For the text-containing cell, return its midpoint in (x, y) coordinate format. 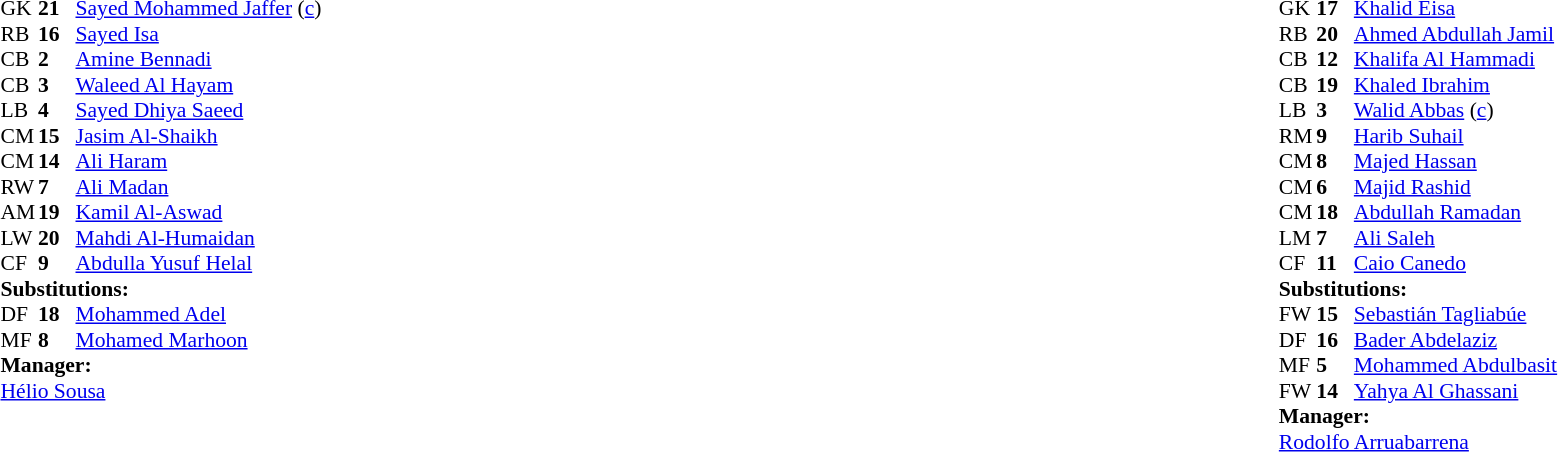
Waleed Al Hayam (199, 85)
Khaled Ibrahim (1456, 85)
6 (1335, 187)
RW (19, 187)
LM (1298, 238)
Yahya Al Ghassani (1456, 391)
4 (57, 111)
Mohammed Adel (199, 315)
Hélio Sousa (160, 391)
Majed Hassan (1456, 161)
RM (1298, 136)
12 (1335, 59)
Kamil Al-Aswad (199, 213)
Ali Saleh (1456, 238)
Majid Rashid (1456, 187)
Mohamed Marhoon (199, 340)
Jasim Al-Shaikh (199, 136)
LW (19, 238)
Harib Suhail (1456, 136)
5 (1335, 365)
Abdulla Yusuf Helal (199, 263)
Khalifa Al Hammadi (1456, 59)
Sayed Dhiya Saeed (199, 111)
11 (1335, 263)
Mohammed Abdulbasit (1456, 365)
Walid Abbas (c) (1456, 111)
Sebastián Tagliabúe (1456, 315)
2 (57, 59)
Abdullah Ramadan (1456, 213)
Caio Canedo (1456, 263)
Ali Haram (199, 161)
Amine Bennadi (199, 59)
Ahmed Abdullah Jamil (1456, 34)
AM (19, 213)
Sayed Isa (199, 34)
Bader Abdelaziz (1456, 340)
Mahdi Al-Humaidan (199, 238)
Ali Madan (199, 187)
